Provide the (X, Y) coordinate of the cell's center where the given text is located.  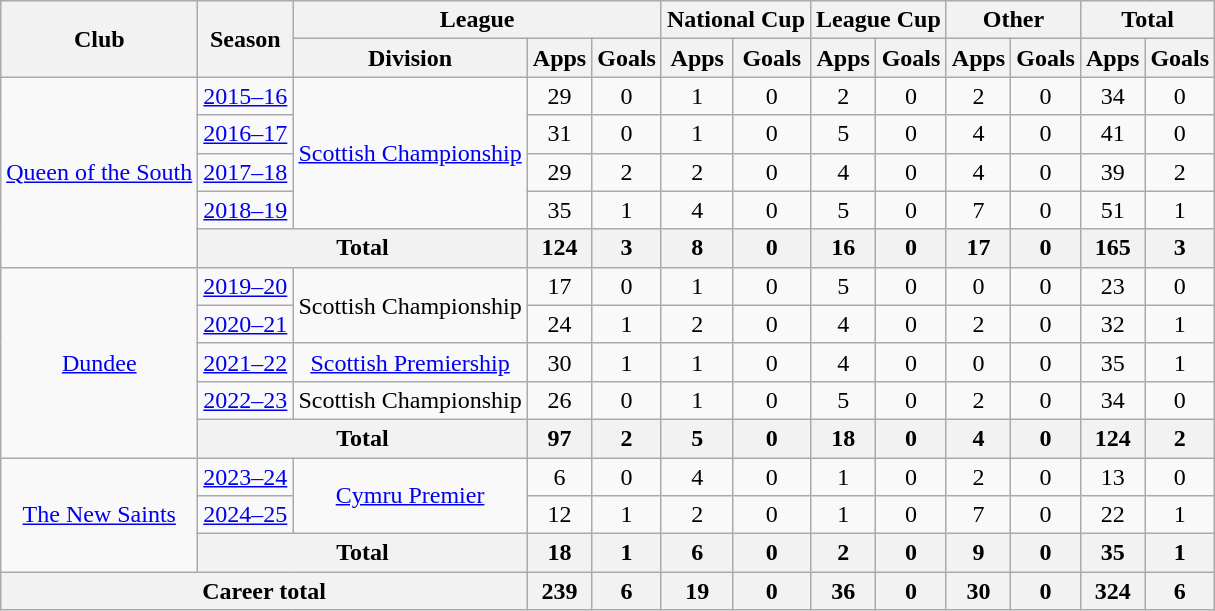
2024–25 (246, 515)
League Cup (879, 20)
2017–18 (246, 172)
Career total (264, 591)
13 (1112, 477)
Division (410, 58)
32 (1112, 324)
Dundee (100, 362)
2022–23 (246, 400)
National Cup (736, 20)
Other (1013, 20)
51 (1112, 210)
24 (559, 324)
2020–21 (246, 324)
Club (100, 39)
36 (844, 591)
39 (1112, 172)
2018–19 (246, 210)
41 (1112, 134)
19 (697, 591)
2016–17 (246, 134)
239 (559, 591)
Cymru Premier (410, 496)
2023–24 (246, 477)
Scottish Premiership (410, 362)
9 (978, 553)
324 (1112, 591)
2019–20 (246, 286)
8 (697, 248)
22 (1112, 515)
2015–16 (246, 96)
2021–22 (246, 362)
26 (559, 400)
League (478, 20)
31 (559, 134)
The New Saints (100, 515)
12 (559, 515)
16 (844, 248)
97 (559, 438)
23 (1112, 286)
165 (1112, 248)
Queen of the South (100, 172)
Season (246, 39)
